Extract the (X, Y) coordinate from the center of the cell holding the provided text.  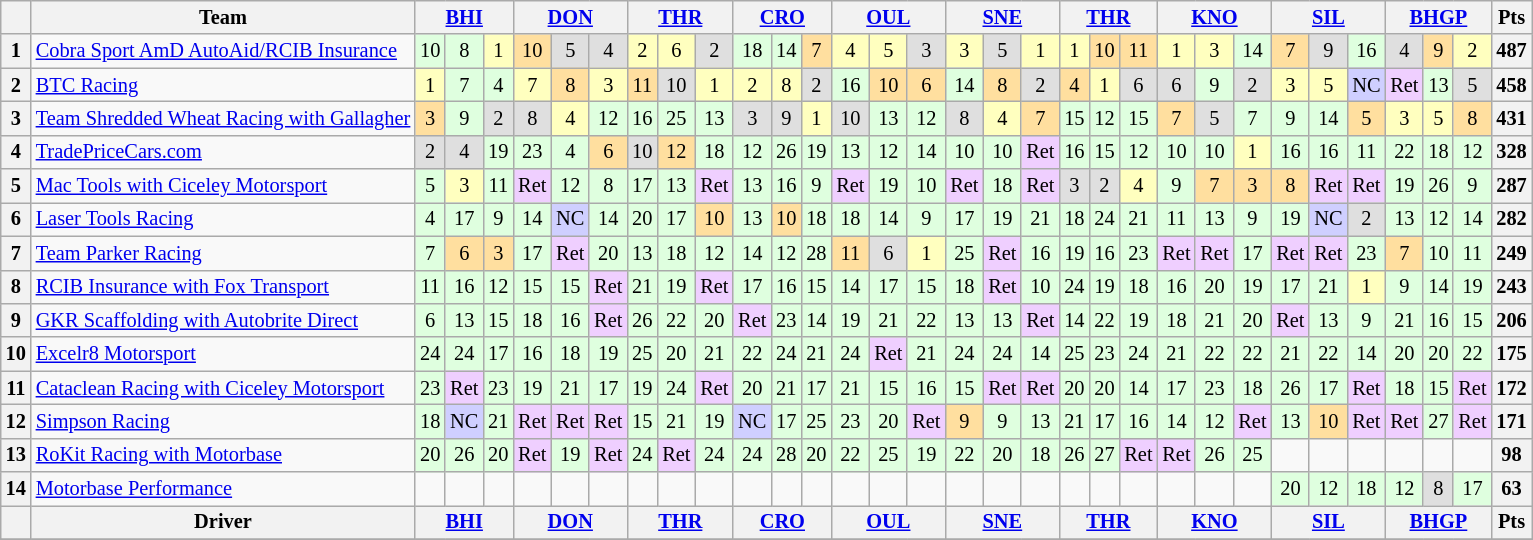
Cataclean Racing with Ciceley Motorsport (223, 388)
458 (1511, 85)
206 (1511, 320)
Cobra Sport AmD AutoAid/RCIB Insurance (223, 51)
98 (1511, 455)
GKR Scaffolding with Autobrite Direct (223, 320)
282 (1511, 219)
243 (1511, 287)
Team Parker Racing (223, 253)
249 (1511, 253)
RoKit Racing with Motorbase (223, 455)
63 (1511, 489)
287 (1511, 186)
Driver (223, 522)
175 (1511, 354)
Team Shredded Wheat Racing with Gallagher (223, 118)
BTC Racing (223, 85)
Excelr8 Motorsport (223, 354)
Motorbase Performance (223, 489)
Team (223, 17)
Simpson Racing (223, 421)
TradePriceCars.com (223, 152)
172 (1511, 388)
431 (1511, 118)
171 (1511, 421)
328 (1511, 152)
RCIB Insurance with Fox Transport (223, 287)
Laser Tools Racing (223, 219)
Mac Tools with Ciceley Motorsport (223, 186)
487 (1511, 51)
